Provide the [x, y] coordinate of the cell's center where the given text is located.  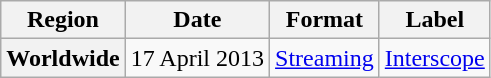
Region [63, 20]
Date [197, 20]
Format [325, 20]
Streaming [325, 58]
Label [434, 20]
Interscope [434, 58]
17 April 2013 [197, 58]
Worldwide [63, 58]
